Scan for the cell matching the given text and deliver its [x, y] coordinate at center. 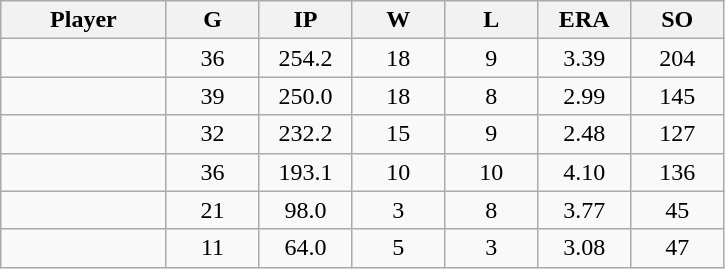
4.10 [584, 172]
IP [306, 20]
204 [678, 58]
32 [212, 134]
2.48 [584, 134]
15 [398, 134]
98.0 [306, 210]
21 [212, 210]
127 [678, 134]
193.1 [306, 172]
45 [678, 210]
3.39 [584, 58]
11 [212, 248]
SO [678, 20]
3.08 [584, 248]
3.77 [584, 210]
136 [678, 172]
232.2 [306, 134]
L [492, 20]
47 [678, 248]
145 [678, 96]
ERA [584, 20]
250.0 [306, 96]
64.0 [306, 248]
254.2 [306, 58]
G [212, 20]
5 [398, 248]
Player [84, 20]
W [398, 20]
39 [212, 96]
2.99 [584, 96]
